From the cell containing the given text, extract its center point as [x, y] coordinate. 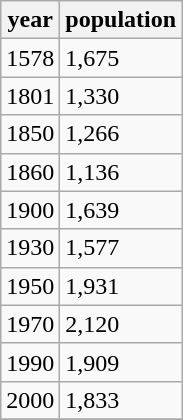
1990 [30, 362]
1900 [30, 210]
1,577 [121, 248]
2,120 [121, 324]
2000 [30, 400]
1,909 [121, 362]
population [121, 20]
1,833 [121, 400]
1,931 [121, 286]
1,330 [121, 96]
1,675 [121, 58]
1,266 [121, 134]
1578 [30, 58]
1,639 [121, 210]
1801 [30, 96]
1850 [30, 134]
1930 [30, 248]
1860 [30, 172]
year [30, 20]
1950 [30, 286]
1,136 [121, 172]
1970 [30, 324]
